Scan for the cell matching the given text and deliver its [x, y] coordinate at center. 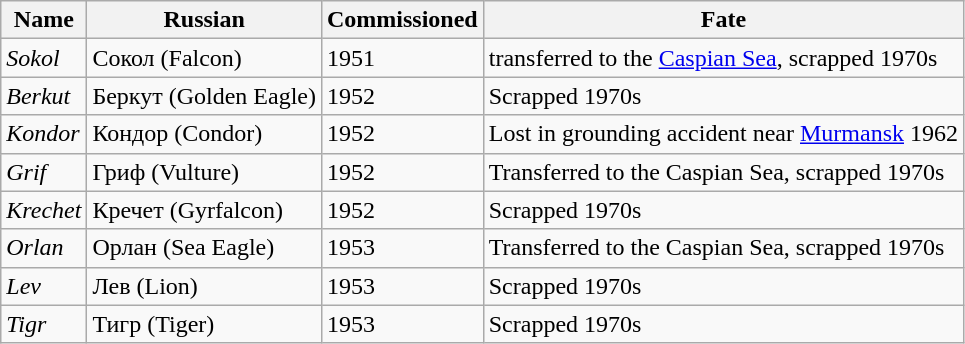
Сокол (Falcon) [204, 58]
Гриф (Vulture) [204, 172]
Orlan [44, 248]
Name [44, 20]
transferred to the Caspian Sea, scrapped 1970s [723, 58]
Lost in grounding accident near Murmansk 1962 [723, 134]
Krechet [44, 210]
Орлан (Sea Eagle) [204, 248]
1951 [402, 58]
Russian [204, 20]
Commissioned [402, 20]
Лев (Lion) [204, 286]
Кондор (Condor) [204, 134]
Berkut [44, 96]
Kondor [44, 134]
Sokol [44, 58]
Беркут (Golden Eagle) [204, 96]
Кречет (Gyrfalcon) [204, 210]
Fate [723, 20]
Lev [44, 286]
Тигр (Tiger) [204, 324]
Grif [44, 172]
Tigr [44, 324]
